From the cell containing the given text, extract its center point as (x, y) coordinate. 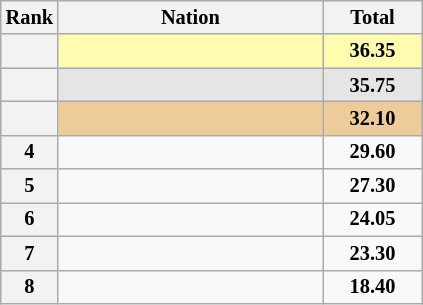
36.35 (373, 51)
7 (30, 253)
4 (30, 152)
24.05 (373, 219)
23.30 (373, 253)
6 (30, 219)
18.40 (373, 287)
35.75 (373, 85)
27.30 (373, 186)
Nation (190, 17)
32.10 (373, 118)
5 (30, 186)
Total (373, 17)
29.60 (373, 152)
Rank (30, 17)
8 (30, 287)
